Extract the (X, Y) coordinate from the center of the cell holding the provided text.  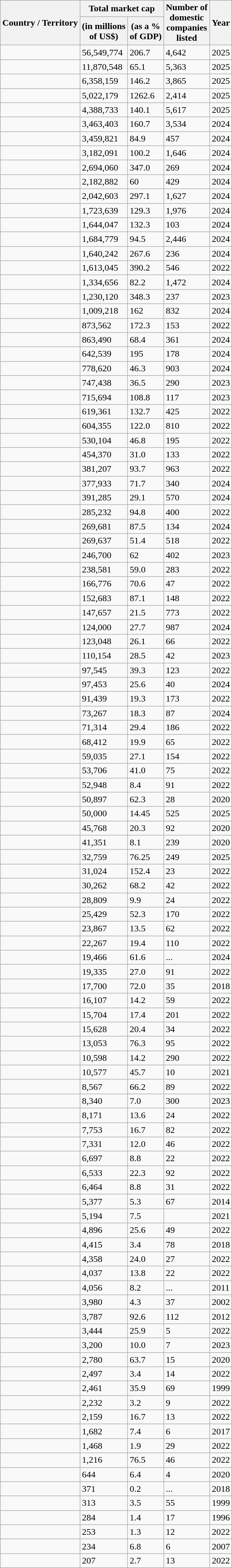
4.3 (146, 1302)
778,620 (104, 368)
66 (187, 641)
124,000 (104, 627)
46.3 (146, 368)
36.5 (146, 383)
9 (187, 1403)
15,628 (104, 1029)
3,463,403 (104, 124)
348.3 (146, 297)
1,216 (104, 1460)
51.4 (146, 541)
140.1 (146, 110)
402 (187, 555)
347.0 (146, 167)
8.2 (146, 1288)
1,472 (187, 282)
1,723,639 (104, 210)
146.2 (146, 81)
530,104 (104, 440)
16,107 (104, 1000)
246,700 (104, 555)
1,468 (104, 1446)
148 (187, 598)
518 (187, 541)
2011 (221, 1288)
87.1 (146, 598)
619,361 (104, 411)
2.7 (146, 1560)
68.2 (146, 885)
313 (104, 1503)
3,787 (104, 1316)
2017 (221, 1431)
84.9 (146, 138)
8,340 (104, 1101)
186 (187, 728)
6,533 (104, 1173)
162 (146, 311)
94.5 (146, 239)
94.8 (146, 512)
92.6 (146, 1316)
8,567 (104, 1086)
65 (187, 742)
7,753 (104, 1129)
34 (187, 1029)
5,377 (104, 1202)
201 (187, 1015)
5,363 (187, 67)
525 (187, 814)
7.5 (146, 1216)
8.1 (146, 842)
644 (104, 1474)
62.3 (146, 799)
82 (187, 1129)
13.5 (146, 929)
269 (187, 167)
6,464 (104, 1187)
207 (104, 1560)
76.3 (146, 1043)
425 (187, 411)
152,683 (104, 598)
19.3 (146, 699)
206.7 (146, 52)
381,207 (104, 469)
3,459,821 (104, 138)
31 (187, 1187)
1.3 (146, 1532)
269,681 (104, 526)
236 (187, 254)
5.3 (146, 1202)
110,154 (104, 656)
3.2 (146, 1403)
2,182,882 (104, 182)
715,694 (104, 397)
987 (187, 627)
1,976 (187, 210)
2007 (221, 1546)
253 (104, 1532)
19.4 (146, 943)
873,562 (104, 325)
10,577 (104, 1072)
3,444 (104, 1331)
166,776 (104, 584)
6,358,159 (104, 81)
61.6 (146, 957)
10.0 (146, 1345)
Country / Territory (40, 23)
13.6 (146, 1115)
249 (187, 857)
1996 (221, 1517)
810 (187, 426)
117 (187, 397)
63.7 (146, 1360)
55 (187, 1503)
132.7 (146, 411)
2,780 (104, 1360)
27 (187, 1259)
6.4 (146, 1474)
12.0 (146, 1144)
78 (187, 1245)
340 (187, 483)
9.9 (146, 900)
267.6 (146, 254)
20.4 (146, 1029)
50,000 (104, 814)
87.5 (146, 526)
27.0 (146, 972)
4,642 (187, 52)
14.45 (146, 814)
4,388,733 (104, 110)
172.3 (146, 325)
47 (187, 584)
73,267 (104, 713)
154 (187, 756)
2014 (221, 1202)
15 (187, 1360)
134 (187, 526)
285,232 (104, 512)
773 (187, 612)
2002 (221, 1302)
13,053 (104, 1043)
1,230,120 (104, 297)
39.3 (146, 670)
19,335 (104, 972)
69 (187, 1388)
31.0 (146, 455)
5,194 (104, 1216)
234 (104, 1546)
23,867 (104, 929)
56,549,774 (104, 52)
7,331 (104, 1144)
1,613,045 (104, 268)
67 (187, 1202)
10 (187, 1072)
7 (187, 1345)
27.7 (146, 627)
2,414 (187, 95)
1.4 (146, 1517)
22,267 (104, 943)
95 (187, 1043)
5,617 (187, 110)
25.9 (146, 1331)
129.3 (146, 210)
11,870,548 (104, 67)
8.4 (146, 785)
391,285 (104, 498)
170 (187, 914)
390.2 (146, 268)
238,581 (104, 569)
59 (187, 1000)
1262.6 (146, 95)
1,334,656 (104, 282)
832 (187, 311)
6.8 (146, 1546)
18.3 (146, 713)
108.8 (146, 397)
2,694,060 (104, 167)
5,022,179 (104, 95)
28 (187, 799)
4,415 (104, 1245)
(in millionsof US$) (104, 31)
3,980 (104, 1302)
12 (187, 1532)
2,042,603 (104, 196)
71.7 (146, 483)
31,024 (104, 871)
147,657 (104, 612)
37 (187, 1302)
178 (187, 354)
239 (187, 842)
269,637 (104, 541)
112 (187, 1316)
3.5 (146, 1503)
76.5 (146, 1460)
160.7 (146, 124)
3,200 (104, 1345)
19.9 (146, 742)
2012 (221, 1316)
97,545 (104, 670)
72.0 (146, 986)
4 (187, 1474)
8,171 (104, 1115)
546 (187, 268)
1,684,779 (104, 239)
570 (187, 498)
3,182,091 (104, 153)
45,768 (104, 828)
59,035 (104, 756)
60 (146, 182)
361 (187, 340)
377,933 (104, 483)
49 (187, 1230)
237 (187, 297)
32,759 (104, 857)
2,446 (187, 239)
52.3 (146, 914)
21.5 (146, 612)
14 (187, 1374)
110 (187, 943)
454,370 (104, 455)
2,461 (104, 1388)
5 (187, 1331)
1,009,218 (104, 311)
1,644,047 (104, 225)
1,646 (187, 153)
300 (187, 1101)
4,056 (104, 1288)
3,534 (187, 124)
50,897 (104, 799)
7.0 (146, 1101)
19,466 (104, 957)
20.3 (146, 828)
93.7 (146, 469)
75 (187, 771)
100.2 (146, 153)
97,453 (104, 685)
29.4 (146, 728)
71,314 (104, 728)
30,262 (104, 885)
66.2 (146, 1086)
13.8 (146, 1273)
87 (187, 713)
7.4 (146, 1431)
68.4 (146, 340)
4,037 (104, 1273)
642,539 (104, 354)
41,351 (104, 842)
283 (187, 569)
26.1 (146, 641)
17,700 (104, 986)
28.5 (146, 656)
863,490 (104, 340)
132.3 (146, 225)
29 (187, 1446)
Total market cap (122, 9)
(as a %of GDP) (146, 31)
152.4 (146, 871)
41.0 (146, 771)
6,697 (104, 1159)
2,232 (104, 1403)
17 (187, 1517)
82.2 (146, 282)
17.4 (146, 1015)
53,706 (104, 771)
35.9 (146, 1388)
29.1 (146, 498)
45.7 (146, 1072)
2,497 (104, 1374)
35 (187, 986)
91,439 (104, 699)
40 (187, 685)
1,627 (187, 196)
903 (187, 368)
65.1 (146, 67)
4,896 (104, 1230)
457 (187, 138)
59.0 (146, 569)
1,682 (104, 1431)
133 (187, 455)
10,598 (104, 1058)
25,429 (104, 914)
604,355 (104, 426)
28,809 (104, 900)
76.25 (146, 857)
4,358 (104, 1259)
297.1 (146, 196)
22.3 (146, 1173)
123,048 (104, 641)
1.9 (146, 1446)
2,159 (104, 1417)
429 (187, 182)
15,704 (104, 1015)
68,412 (104, 742)
70.6 (146, 584)
123 (187, 670)
3,865 (187, 81)
52,948 (104, 785)
122.0 (146, 426)
Number ofdomesticcompanieslisted (187, 23)
46.8 (146, 440)
1,640,242 (104, 254)
Year (221, 23)
89 (187, 1086)
153 (187, 325)
23 (187, 871)
24.0 (146, 1259)
284 (104, 1517)
371 (104, 1489)
103 (187, 225)
963 (187, 469)
173 (187, 699)
27.1 (146, 756)
0.2 (146, 1489)
400 (187, 512)
747,438 (104, 383)
